Pinpoint the cell where the given text exists, returning its [x, y] midpoint coordinate. 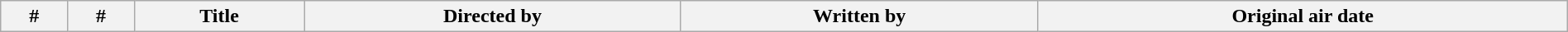
Written by [859, 16]
Title [218, 16]
Directed by [493, 16]
Original air date [1303, 16]
